Identify which cell holds the provided text, then report its [X, Y] central coordinate. 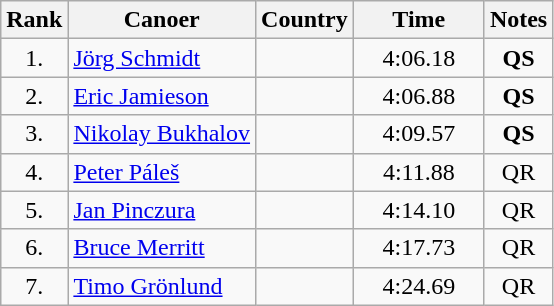
5. [34, 210]
Notes [518, 20]
Peter Páleš [162, 172]
3. [34, 134]
1. [34, 58]
Eric Jamieson [162, 96]
4:24.69 [418, 286]
Time [418, 20]
Timo Grönlund [162, 286]
Canoer [162, 20]
2. [34, 96]
Nikolay Bukhalov [162, 134]
6. [34, 248]
4:09.57 [418, 134]
4:06.18 [418, 58]
Country [305, 20]
Jörg Schmidt [162, 58]
Bruce Merritt [162, 248]
4:06.88 [418, 96]
4. [34, 172]
4:14.10 [418, 210]
Jan Pinczura [162, 210]
4:11.88 [418, 172]
4:17.73 [418, 248]
7. [34, 286]
Rank [34, 20]
